Provide the [x, y] coordinate of the cell's center where the given text is located.  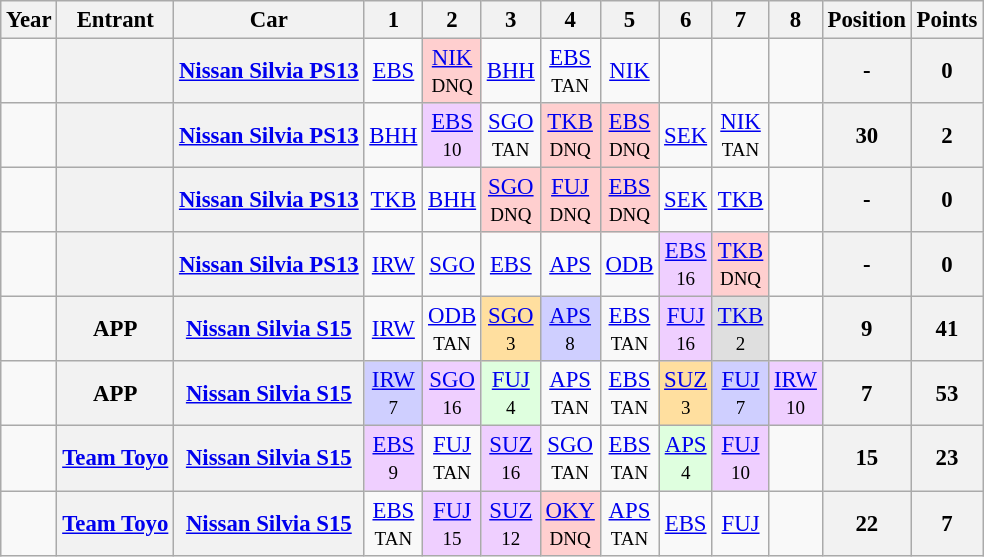
4 [570, 20]
ODB [630, 264]
EBS16 [686, 264]
SGO16 [452, 394]
SUZ12 [510, 524]
FUJTAN [452, 458]
53 [946, 394]
3 [510, 20]
Year [29, 20]
FUJDNQ [570, 200]
FUJ4 [510, 394]
SGODNQ [510, 200]
SUZ3 [686, 394]
NIKTAN [740, 136]
EBS10 [452, 136]
41 [946, 330]
EBS9 [394, 458]
NIK [630, 72]
30 [866, 136]
23 [946, 458]
NIKDNQ [452, 72]
APS8 [570, 330]
6 [686, 20]
ODBTAN [452, 330]
Car [269, 20]
OKYDNQ [570, 524]
SGO3 [510, 330]
5 [630, 20]
9 [866, 330]
Points [946, 20]
SGO [452, 264]
1 [394, 20]
APS [570, 264]
22 [866, 524]
FUJ10 [740, 458]
IRW10 [796, 394]
APS4 [686, 458]
FUJ15 [452, 524]
IRW7 [394, 394]
Entrant [116, 20]
Position [866, 20]
8 [796, 20]
FUJ [740, 524]
FUJ16 [686, 330]
SUZ16 [510, 458]
15 [866, 458]
FUJ7 [740, 394]
TKB2 [740, 330]
